Output the (x, y) coordinate of the center of the cell containing the given text.  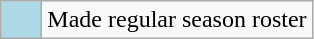
Made regular season roster (177, 20)
